Capture the cell that displays the provided text and extract its [x, y] central coordinate. 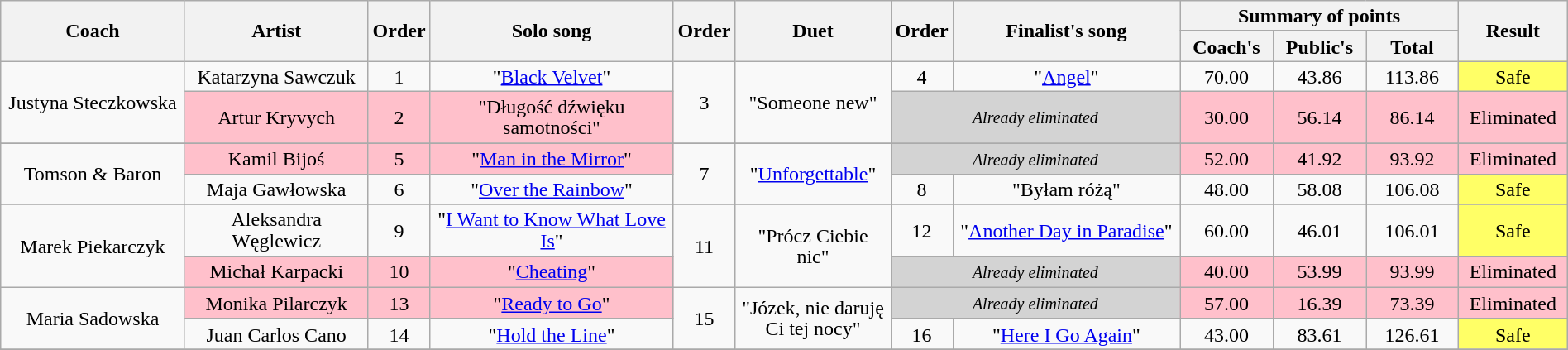
13 [399, 303]
58.08 [1319, 190]
2 [399, 117]
16 [921, 334]
"Cheating" [552, 271]
Coach's [1226, 46]
Marek Piekarczyk [93, 246]
Total [1413, 46]
"Here I Go Again" [1067, 334]
73.39 [1413, 303]
"I Want to Know What Love Is" [552, 230]
Solo song [552, 31]
12 [921, 230]
Duet [813, 31]
14 [399, 334]
Public's [1319, 46]
Katarzyna Sawczuk [276, 76]
Michał Karpacki [276, 271]
Summary of points [1320, 17]
16.39 [1319, 303]
1 [399, 76]
3 [705, 103]
"Over the Rainbow" [552, 190]
15 [705, 318]
"Hold the Line" [552, 334]
83.61 [1319, 334]
6 [399, 190]
57.00 [1226, 303]
11 [705, 246]
106.08 [1413, 190]
106.01 [1413, 230]
56.14 [1319, 117]
"Józek, nie daruję Ci tej nocy" [813, 318]
"Byłam różą" [1067, 190]
Tomson & Baron [93, 174]
53.99 [1319, 271]
Monika Pilarczyk [276, 303]
113.86 [1413, 76]
93.99 [1413, 271]
126.61 [1413, 334]
Aleksandra Węglewicz [276, 230]
Maja Gawłowska [276, 190]
"Another Day in Paradise" [1067, 230]
30.00 [1226, 117]
8 [921, 190]
Artur Kryvych [276, 117]
"Angel" [1067, 76]
93.92 [1413, 158]
7 [705, 174]
"Długość dźwięku samotności" [552, 117]
Finalist's song [1067, 31]
43.86 [1319, 76]
86.14 [1413, 117]
Juan Carlos Cano [276, 334]
52.00 [1226, 158]
43.00 [1226, 334]
"Black Velvet" [552, 76]
Artist [276, 31]
"Man in the Mirror" [552, 158]
10 [399, 271]
Justyna Steczkowska [93, 103]
"Someone new" [813, 103]
Kamil Bijoś [276, 158]
48.00 [1226, 190]
Result [1513, 31]
"Unforgettable" [813, 174]
9 [399, 230]
5 [399, 158]
Coach [93, 31]
41.92 [1319, 158]
"Ready to Go" [552, 303]
40.00 [1226, 271]
4 [921, 76]
"Prócz Ciebie nic" [813, 246]
46.01 [1319, 230]
Maria Sadowska [93, 318]
70.00 [1226, 76]
60.00 [1226, 230]
